Pinpoint the cell where the given text exists, returning its [x, y] midpoint coordinate. 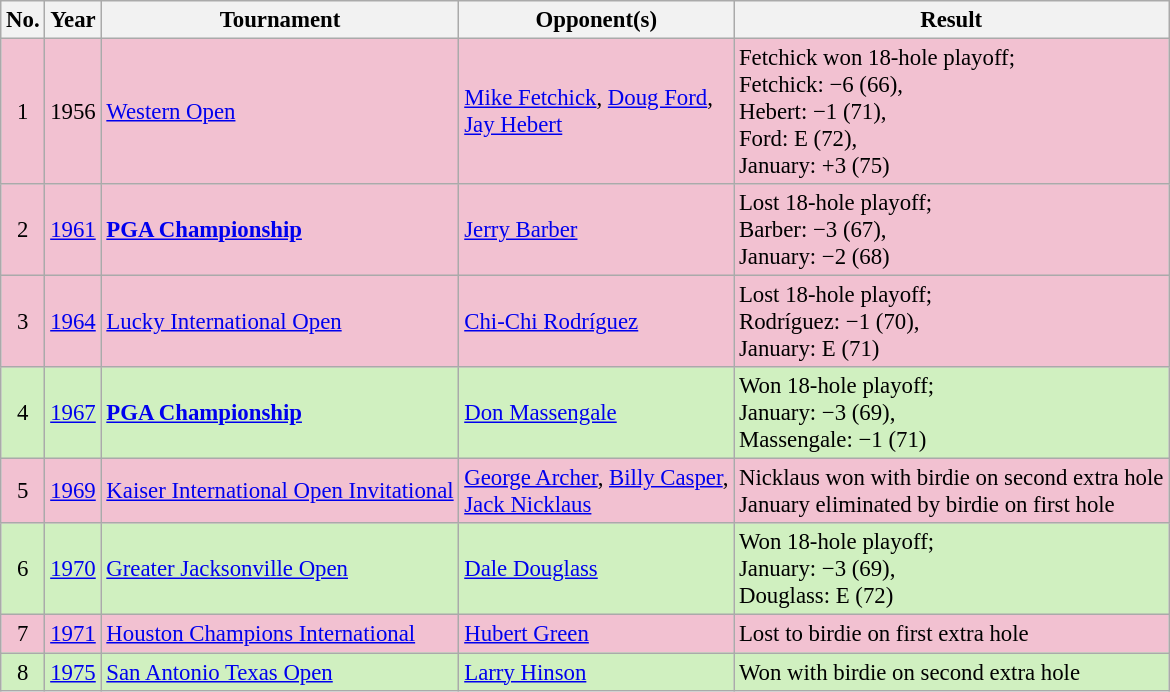
Won 18-hole playoff;January: −3 (69),Massengale: −1 (71) [952, 413]
Jerry Barber [596, 230]
Nicklaus won with birdie on second extra holeJanuary eliminated by birdie on first hole [952, 492]
Won with birdie on second extra hole [952, 672]
Tournament [280, 20]
Houston Champions International [280, 634]
Year [73, 20]
1971 [73, 634]
Greater Jacksonville Open [280, 570]
1956 [73, 112]
George Archer, Billy Casper, Jack Nicklaus [596, 492]
Don Massengale [596, 413]
Dale Douglass [596, 570]
Larry Hinson [596, 672]
Result [952, 20]
1975 [73, 672]
4 [23, 413]
3 [23, 322]
1967 [73, 413]
No. [23, 20]
6 [23, 570]
San Antonio Texas Open [280, 672]
1961 [73, 230]
Lucky International Open [280, 322]
1964 [73, 322]
Mike Fetchick, Doug Ford, Jay Hebert [596, 112]
Opponent(s) [596, 20]
5 [23, 492]
8 [23, 672]
Won 18-hole playoff;January: −3 (69),Douglass: E (72) [952, 570]
Fetchick won 18-hole playoff;Fetchick: −6 (66),Hebert: −1 (71),Ford: E (72),January: +3 (75) [952, 112]
7 [23, 634]
1970 [73, 570]
Western Open [280, 112]
Chi-Chi Rodríguez [596, 322]
Lost 18-hole playoff;Barber: −3 (67),January: −2 (68) [952, 230]
Lost 18-hole playoff;Rodríguez: −1 (70),January: E (71) [952, 322]
Kaiser International Open Invitational [280, 492]
1969 [73, 492]
Hubert Green [596, 634]
Lost to birdie on first extra hole [952, 634]
2 [23, 230]
1 [23, 112]
